From the cell containing the given text, extract its center point as [x, y] coordinate. 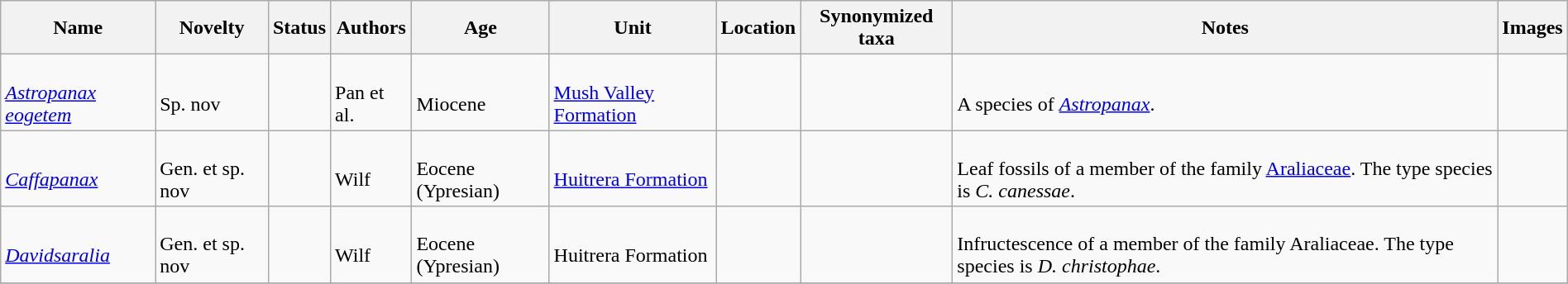
Authors [371, 28]
Astropanax eogetem [78, 92]
Davidsaralia [78, 244]
Mush Valley Formation [633, 92]
Status [299, 28]
Images [1532, 28]
Synonymized taxa [877, 28]
Name [78, 28]
A species of Astropanax. [1226, 92]
Novelty [212, 28]
Unit [633, 28]
Leaf fossils of a member of the family Araliaceae. The type species is C. canessae. [1226, 168]
Pan et al. [371, 92]
Infructescence of a member of the family Araliaceae. The type species is D. christophae. [1226, 244]
Location [758, 28]
Notes [1226, 28]
Miocene [480, 92]
Caffapanax [78, 168]
Age [480, 28]
Sp. nov [212, 92]
